Return [X, Y] of the center of cell containing provided text 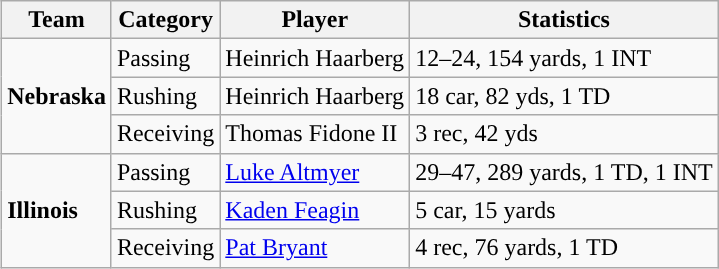
Nebraska [57, 96]
Category [165, 20]
Kaden Feagin [315, 210]
Team [57, 20]
18 car, 82 yds, 1 TD [564, 96]
Luke Altmyer [315, 172]
3 rec, 42 yds [564, 134]
Pat Bryant [315, 248]
12–24, 154 yards, 1 INT [564, 58]
29–47, 289 yards, 1 TD, 1 INT [564, 172]
4 rec, 76 yards, 1 TD [564, 248]
Thomas Fidone II [315, 134]
5 car, 15 yards [564, 210]
Illinois [57, 210]
Player [315, 20]
Statistics [564, 20]
